Detect which cell encompasses the target text, then output its (X, Y) center coordinate. 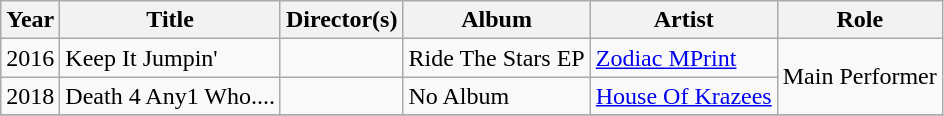
Death 4 Any1 Who.... (170, 96)
Zodiac MPrint (684, 58)
House Of Krazees (684, 96)
Main Performer (860, 77)
Album (496, 20)
Year (30, 20)
2016 (30, 58)
No Album (496, 96)
Role (860, 20)
Ride The Stars EP (496, 58)
Artist (684, 20)
Keep It Jumpin' (170, 58)
Director(s) (342, 20)
Title (170, 20)
2018 (30, 96)
